Return the [X, Y] coordinate for the center point of the cell that contains the specified text.  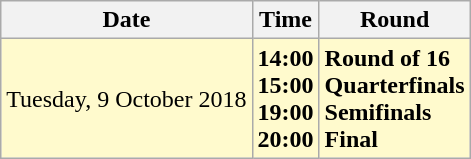
Round [394, 20]
14:0015:0019:0020:00 [286, 98]
Tuesday, 9 October 2018 [126, 98]
Date [126, 20]
Time [286, 20]
Round of 16QuarterfinalsSemifinalsFinal [394, 98]
